Determine the (x, y) coordinate at the center of the cell enclosing the given text.  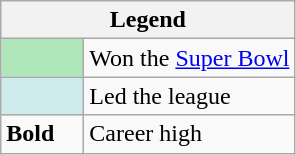
Career high (190, 134)
Bold (42, 134)
Legend (148, 20)
Led the league (190, 96)
Won the Super Bowl (190, 58)
